Pinpoint the cell where the given text exists, returning its (x, y) midpoint coordinate. 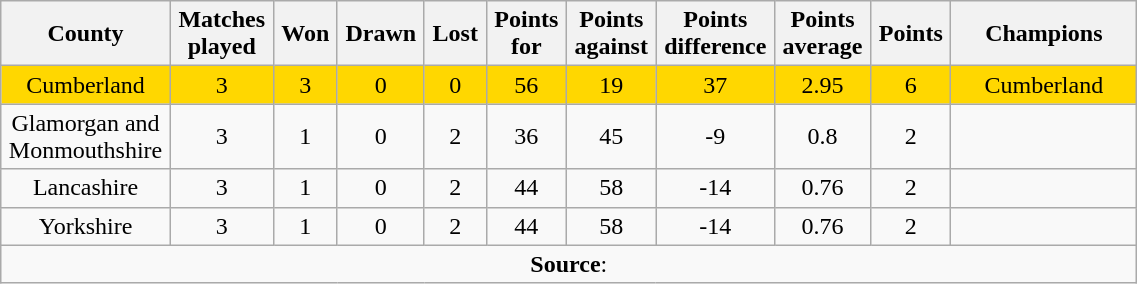
36 (526, 136)
Won (305, 34)
Glamorgan and Monmouthshire (86, 136)
Lancashire (86, 188)
Champions (1044, 34)
Points for (526, 34)
County (86, 34)
0.8 (822, 136)
45 (611, 136)
-9 (715, 136)
Lost (455, 34)
6 (911, 85)
Yorkshire (86, 226)
Points (911, 34)
Matches played (222, 34)
Drawn (380, 34)
2.95 (822, 85)
Source: (569, 264)
19 (611, 85)
37 (715, 85)
Points against (611, 34)
56 (526, 85)
Points average (822, 34)
Points difference (715, 34)
